Provide the (X, Y) coordinate of the cell's center where the given text is located.  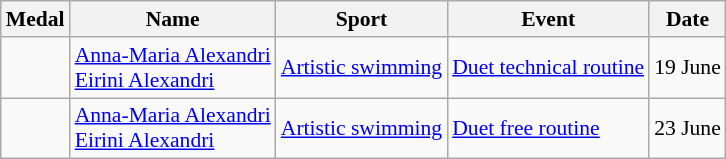
Duet free routine (548, 128)
Medal (36, 19)
Event (548, 19)
19 June (688, 68)
23 June (688, 128)
Duet technical routine (548, 68)
Date (688, 19)
Name (173, 19)
Sport (362, 19)
